Search for the cell housing the specified text and yield its (x, y) center coordinate. 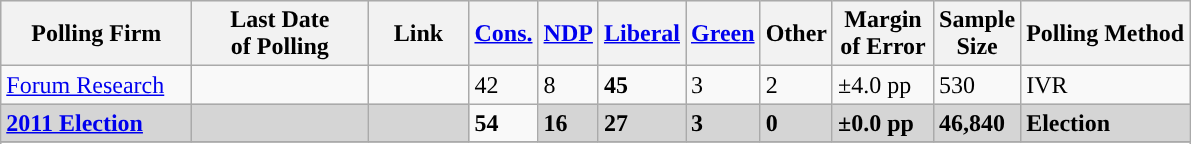
45 (642, 85)
2 (796, 85)
27 (642, 123)
Other (796, 34)
46,840 (978, 123)
IVR (1106, 85)
Polling Firm (96, 34)
54 (504, 123)
16 (568, 123)
Election (1106, 123)
Liberal (642, 34)
Last Dateof Polling (280, 34)
Green (724, 34)
530 (978, 85)
2011 Election (96, 123)
8 (568, 85)
NDP (568, 34)
±0.0 pp (882, 123)
Forum Research (96, 85)
0 (796, 123)
Link (418, 34)
Polling Method (1106, 34)
42 (504, 85)
Marginof Error (882, 34)
±4.0 pp (882, 85)
Cons. (504, 34)
SampleSize (978, 34)
